From the cell containing the given text, extract its center point as (X, Y) coordinate. 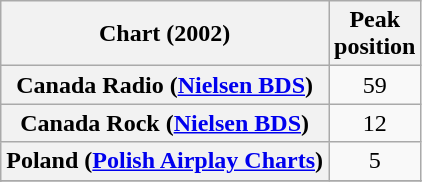
59 (375, 85)
5 (375, 161)
12 (375, 123)
Peak position (375, 34)
Chart (2002) (165, 34)
Poland (Polish Airplay Charts) (165, 161)
Canada Rock (Nielsen BDS) (165, 123)
Canada Radio (Nielsen BDS) (165, 85)
